Pinpoint the cell where the given text exists, returning its [X, Y] midpoint coordinate. 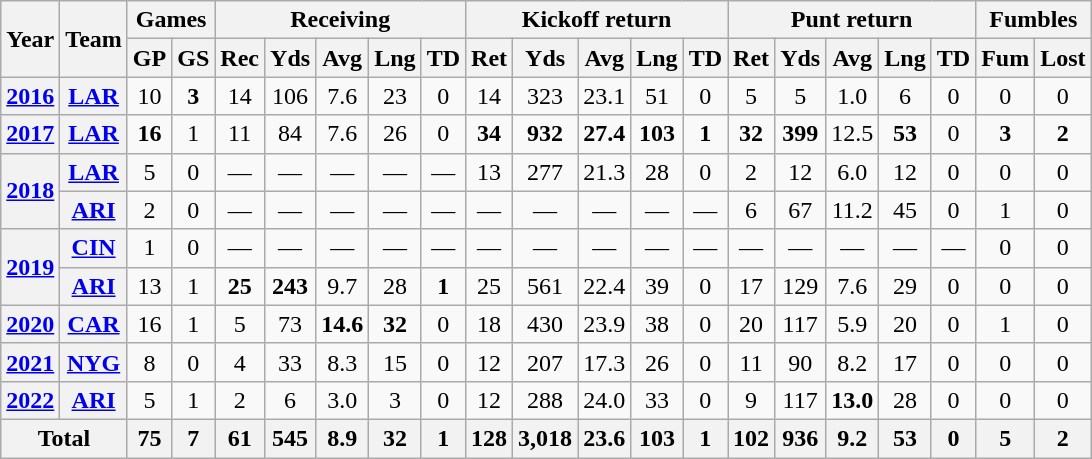
75 [149, 438]
1.0 [852, 96]
14.6 [342, 324]
Kickoff return [597, 20]
23.1 [604, 96]
8.9 [342, 438]
23.6 [604, 438]
13.0 [852, 400]
GS [194, 58]
399 [800, 134]
22.4 [604, 286]
936 [800, 438]
6.0 [852, 172]
CIN [94, 248]
11.2 [852, 210]
24.0 [604, 400]
9.7 [342, 286]
90 [800, 362]
323 [546, 96]
430 [546, 324]
NYG [94, 362]
23.9 [604, 324]
9 [752, 400]
39 [657, 286]
2017 [30, 134]
129 [800, 286]
Fumbles [1034, 20]
23 [395, 96]
84 [290, 134]
9.2 [852, 438]
2022 [30, 400]
Receiving [340, 20]
8 [149, 362]
2020 [30, 324]
Rec [240, 58]
2016 [30, 96]
243 [290, 286]
17.3 [604, 362]
Total [64, 438]
128 [490, 438]
61 [240, 438]
5.9 [852, 324]
3,018 [546, 438]
15 [395, 362]
102 [752, 438]
GP [149, 58]
3.0 [342, 400]
21.3 [604, 172]
18 [490, 324]
Lost [1063, 58]
106 [290, 96]
207 [546, 362]
2019 [30, 267]
Games [170, 20]
73 [290, 324]
27.4 [604, 134]
288 [546, 400]
38 [657, 324]
277 [546, 172]
4 [240, 362]
7 [194, 438]
Fum [1006, 58]
Year [30, 39]
545 [290, 438]
932 [546, 134]
12.5 [852, 134]
51 [657, 96]
Team [94, 39]
10 [149, 96]
8.3 [342, 362]
34 [490, 134]
561 [546, 286]
2018 [30, 191]
CAR [94, 324]
Punt return [852, 20]
67 [800, 210]
45 [905, 210]
2021 [30, 362]
29 [905, 286]
8.2 [852, 362]
